From the cell containing the given text, extract its center point as (X, Y) coordinate. 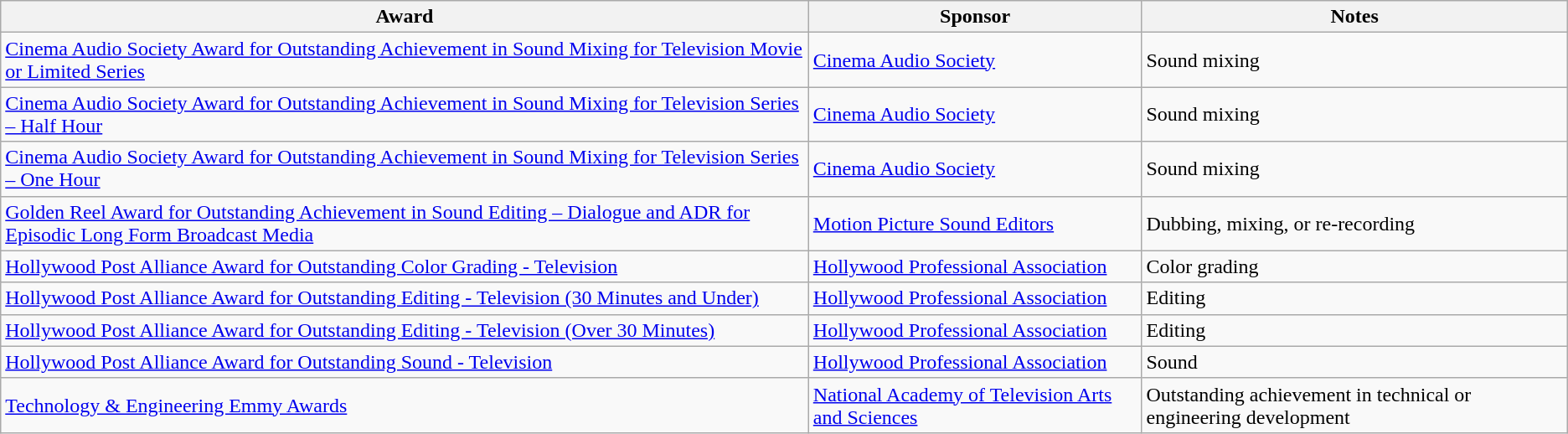
Sponsor (975, 17)
Color grading (1354, 266)
Hollywood Post Alliance Award for Outstanding Editing - Television (30 Minutes and Under) (405, 298)
Hollywood Post Alliance Award for Outstanding Sound - Television (405, 362)
Hollywood Post Alliance Award for Outstanding Color Grading - Television (405, 266)
National Academy of Television Arts and Sciences (975, 406)
Sound (1354, 362)
Hollywood Post Alliance Award for Outstanding Editing - Television (Over 30 Minutes) (405, 330)
Dubbing, mixing, or re-recording (1354, 223)
Cinema Audio Society Award for Outstanding Achievement in Sound Mixing for Television Series – One Hour (405, 169)
Golden Reel Award for Outstanding Achievement in Sound Editing – Dialogue and ADR for Episodic Long Form Broadcast Media (405, 223)
Motion Picture Sound Editors (975, 223)
Outstanding achievement in technical or engineering development (1354, 406)
Cinema Audio Society Award for Outstanding Achievement in Sound Mixing for Television Movie or Limited Series (405, 60)
Award (405, 17)
Notes (1354, 17)
Technology & Engineering Emmy Awards (405, 406)
Cinema Audio Society Award for Outstanding Achievement in Sound Mixing for Television Series – Half Hour (405, 114)
